Return [x, y] of the center of cell containing provided text 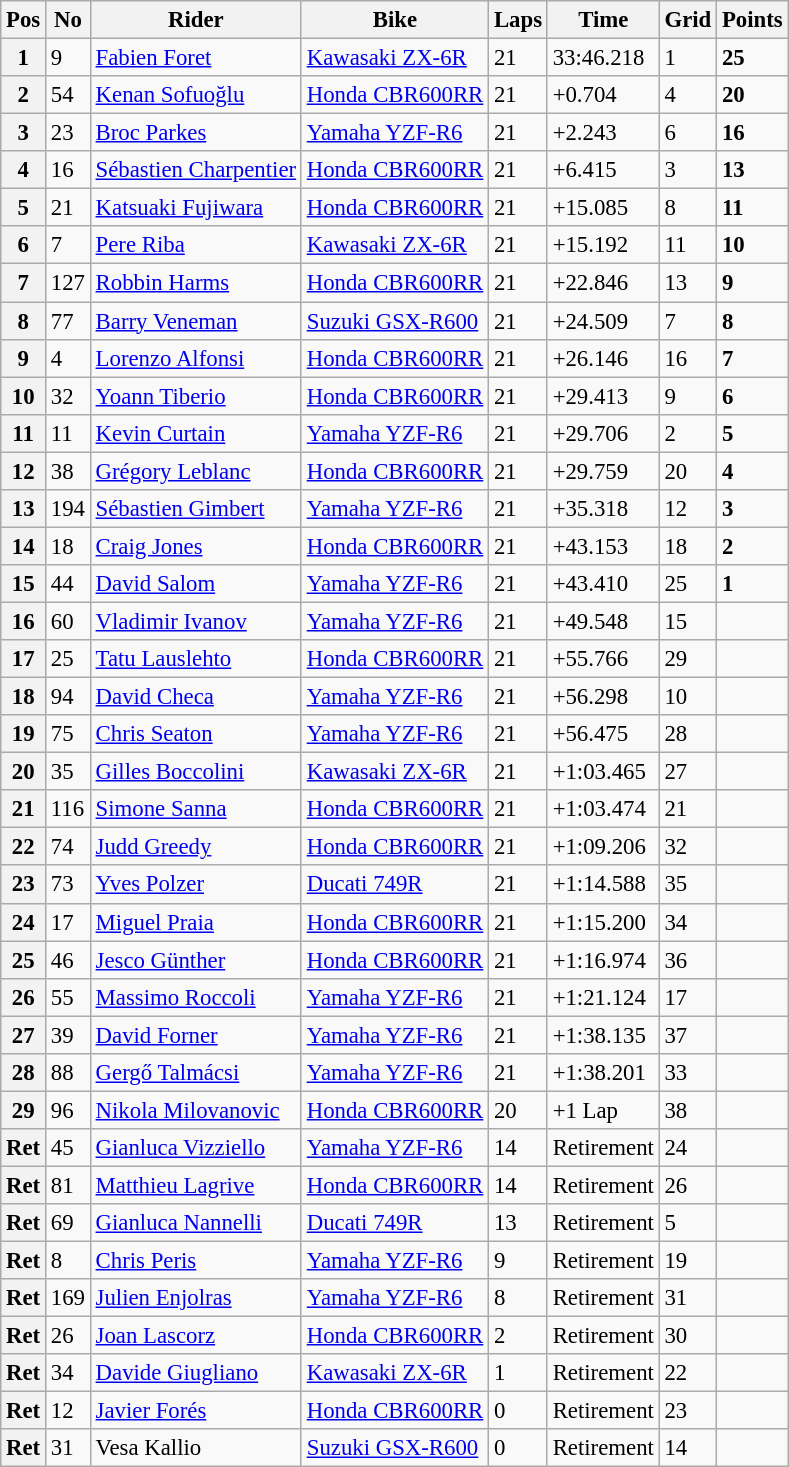
+1 Lap [603, 1110]
+0.704 [603, 95]
+1:03.465 [603, 772]
Gianluca Nannelli [196, 1223]
Gergő Talmácsi [196, 1073]
+56.475 [603, 734]
60 [68, 621]
31 [688, 1298]
Fabien Foret [196, 58]
0 [518, 1411]
Grid [688, 20]
77 [68, 321]
39 [68, 1035]
Julien Enjolras [196, 1298]
Robbin Harms [196, 283]
116 [68, 809]
+35.318 [603, 509]
+6.415 [603, 170]
+1:16.974 [603, 960]
Gianluca Vizziello [196, 1148]
127 [68, 283]
Pos [24, 20]
36 [688, 960]
+26.146 [603, 358]
194 [68, 509]
+29.759 [603, 471]
69 [68, 1223]
No [68, 20]
73 [68, 885]
Yves Polzer [196, 885]
Simone Sanna [196, 809]
+49.548 [603, 621]
Suzuki GSX-R600 [394, 321]
+1:15.200 [603, 922]
+1:38.135 [603, 1035]
+55.766 [603, 659]
Javier Forés [196, 1411]
Massimo Roccoli [196, 997]
+29.413 [603, 396]
+22.846 [603, 283]
+2.243 [603, 133]
Sébastien Gimbert [196, 509]
Points [752, 20]
+29.706 [603, 433]
+43.153 [603, 546]
Kevin Curtain [196, 433]
54 [68, 95]
94 [68, 697]
Gilles Boccolini [196, 772]
45 [68, 1148]
46 [68, 960]
Miguel Praia [196, 922]
+1:03.474 [603, 809]
Chris Peris [196, 1261]
Vladimir Ivanov [196, 621]
+1:21.124 [603, 997]
+15.085 [603, 208]
Tatu Lauslehto [196, 659]
Craig Jones [196, 546]
Chris Seaton [196, 734]
33:46.218 [603, 58]
+43.410 [603, 584]
+56.298 [603, 697]
Davide Giugliano [196, 1373]
David Checa [196, 697]
Bike [394, 20]
Lorenzo Alfonsi [196, 358]
Barry Veneman [196, 321]
David Salom [196, 584]
Jesco Günther [196, 960]
Laps [518, 20]
37 [688, 1035]
+1:14.588 [603, 885]
David Forner [196, 1035]
Judd Greedy [196, 847]
Nikola Milovanovic [196, 1110]
30 [688, 1336]
Pere Riba [196, 245]
33 [688, 1073]
74 [68, 847]
+1:38.201 [603, 1073]
Katsuaki Fujiwara [196, 208]
169 [68, 1298]
55 [68, 997]
Sébastien Charpentier [196, 170]
+15.192 [603, 245]
75 [68, 734]
Rider [196, 20]
88 [68, 1073]
Time [603, 20]
+24.509 [603, 321]
+1:09.206 [603, 847]
Broc Parkes [196, 133]
Matthieu Lagrive [196, 1185]
Joan Lascorz [196, 1336]
96 [68, 1110]
Grégory Leblanc [196, 471]
Kenan Sofuoğlu [196, 95]
44 [68, 584]
81 [68, 1185]
Yoann Tiberio [196, 396]
